Find where the given text appears and provide that cell's center as [X, Y] coordinate. 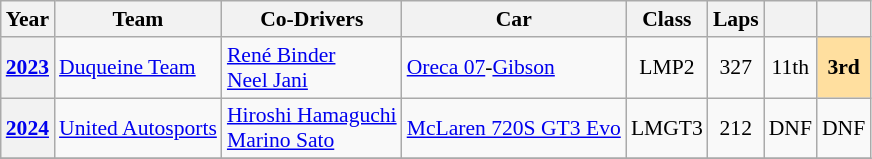
LMP2 [667, 68]
René Binder Neel Jani [312, 68]
United Autosports [138, 128]
Duqueine Team [138, 68]
Car [514, 19]
McLaren 720S GT3 Evo [514, 128]
Co-Drivers [312, 19]
Hiroshi Hamaguchi Marino Sato [312, 128]
Team [138, 19]
Laps [736, 19]
11th [790, 68]
Oreca 07-Gibson [514, 68]
LMGT3 [667, 128]
Year [28, 19]
Class [667, 19]
2023 [28, 68]
212 [736, 128]
3rd [844, 68]
327 [736, 68]
2024 [28, 128]
